For the text-containing cell, return its midpoint in [x, y] coordinate format. 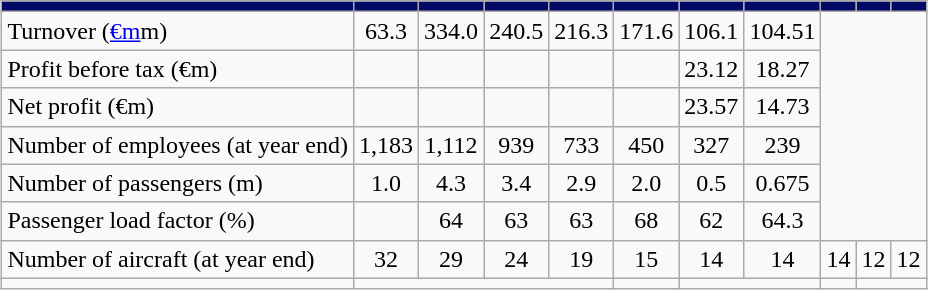
18.27 [782, 69]
32 [386, 259]
171.6 [646, 31]
Passenger load factor (%) [178, 221]
104.51 [782, 31]
62 [712, 221]
Turnover (€mm) [178, 31]
64.3 [782, 221]
Net profit (€m) [178, 107]
4.3 [452, 183]
240.5 [516, 31]
64 [452, 221]
15 [646, 259]
Profit before tax (€m) [178, 69]
19 [582, 259]
68 [646, 221]
63.3 [386, 31]
1,112 [452, 145]
939 [516, 145]
1.0 [386, 183]
0.5 [712, 183]
23.57 [712, 107]
2.0 [646, 183]
216.3 [582, 31]
23.12 [712, 69]
24 [516, 259]
0.675 [782, 183]
3.4 [516, 183]
106.1 [712, 31]
29 [452, 259]
Number of passengers (m) [178, 183]
Number of aircraft (at year end) [178, 259]
327 [712, 145]
733 [582, 145]
450 [646, 145]
Number of employees (at year end) [178, 145]
334.0 [452, 31]
14.73 [782, 107]
1,183 [386, 145]
2.9 [582, 183]
239 [782, 145]
